Locate the cell with the specified text and output its [X, Y] center coordinate. 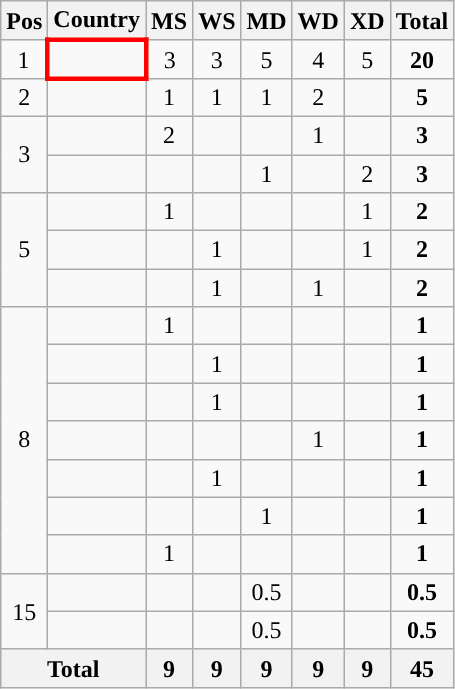
WS [217, 21]
Country [97, 21]
8 [24, 440]
20 [422, 59]
MD [266, 21]
Pos [24, 21]
45 [422, 668]
4 [318, 59]
15 [24, 611]
MS [170, 21]
WD [318, 21]
XD [367, 21]
